Find where the given text appears and provide that cell's center as (x, y) coordinate. 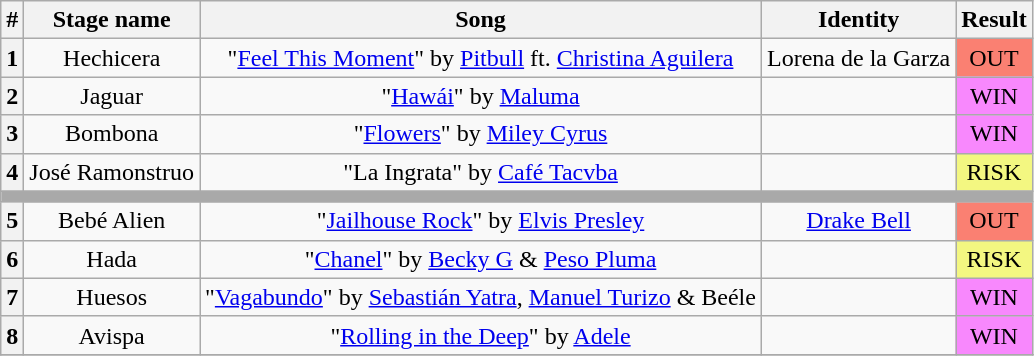
7 (12, 297)
Song (481, 20)
Hada (112, 259)
# (12, 20)
"Jailhouse Rock" by Elvis Presley (481, 221)
Huesos (112, 297)
Stage name (112, 20)
8 (12, 335)
José Ramonstruo (112, 172)
"Chanel" by Becky G & Peso Pluma (481, 259)
"La Ingrata" by Café Tacvba (481, 172)
Drake Bell (858, 221)
Identity (858, 20)
"Vagabundo" by Sebastián Yatra, Manuel Turizo & Beéle (481, 297)
Result (994, 20)
3 (12, 134)
1 (12, 58)
"Flowers" by Miley Cyrus (481, 134)
Avispa (112, 335)
"Rolling in the Deep" by Adele (481, 335)
Jaguar (112, 96)
2 (12, 96)
"Hawái" by Maluma (481, 96)
4 (12, 172)
"Feel This Moment" by Pitbull ft. Christina Aguilera (481, 58)
Bombona (112, 134)
Bebé Alien (112, 221)
6 (12, 259)
Lorena de la Garza (858, 58)
5 (12, 221)
Hechicera (112, 58)
